Locate the cell with the specified text and output its [x, y] center coordinate. 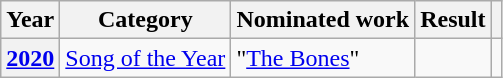
2020 [30, 58]
"The Bones" [323, 58]
Result [453, 20]
Song of the Year [146, 58]
Year [30, 20]
Category [146, 20]
Nominated work [323, 20]
